From the cell containing the given text, extract its center point as [X, Y] coordinate. 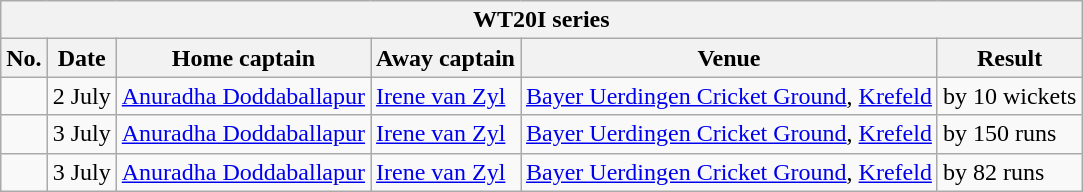
by 10 wickets [1009, 96]
Date [82, 58]
by 150 runs [1009, 134]
by 82 runs [1009, 172]
No. [24, 58]
Home captain [243, 58]
Result [1009, 58]
Venue [728, 58]
WT20I series [542, 20]
2 July [82, 96]
Away captain [446, 58]
